Scan for the cell matching the given text and deliver its (X, Y) coordinate at center. 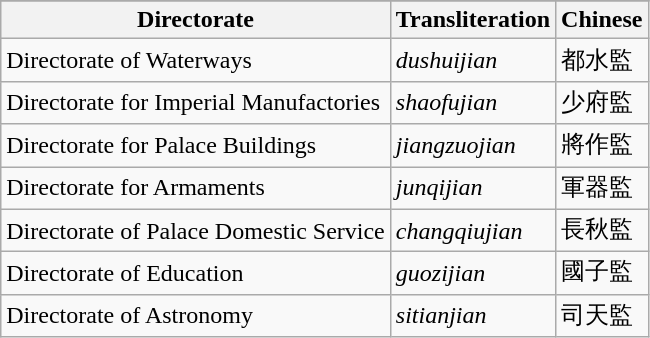
changqiujian (472, 230)
長秋監 (602, 230)
Directorate of Waterways (196, 60)
軍器監 (602, 188)
Directorate of Education (196, 274)
少府監 (602, 102)
sitianjian (472, 316)
dushuijian (472, 60)
Directorate (196, 20)
Directorate for Imperial Manufactories (196, 102)
Directorate for Palace Buildings (196, 146)
都水監 (602, 60)
Transliteration (472, 20)
shaofujian (472, 102)
Directorate of Astronomy (196, 316)
Chinese (602, 20)
junqijian (472, 188)
guozijian (472, 274)
jiangzuojian (472, 146)
Directorate of Palace Domestic Service (196, 230)
司天監 (602, 316)
將作監 (602, 146)
國子監 (602, 274)
Directorate for Armaments (196, 188)
